Locate the cell with the specified text and output its (x, y) center coordinate. 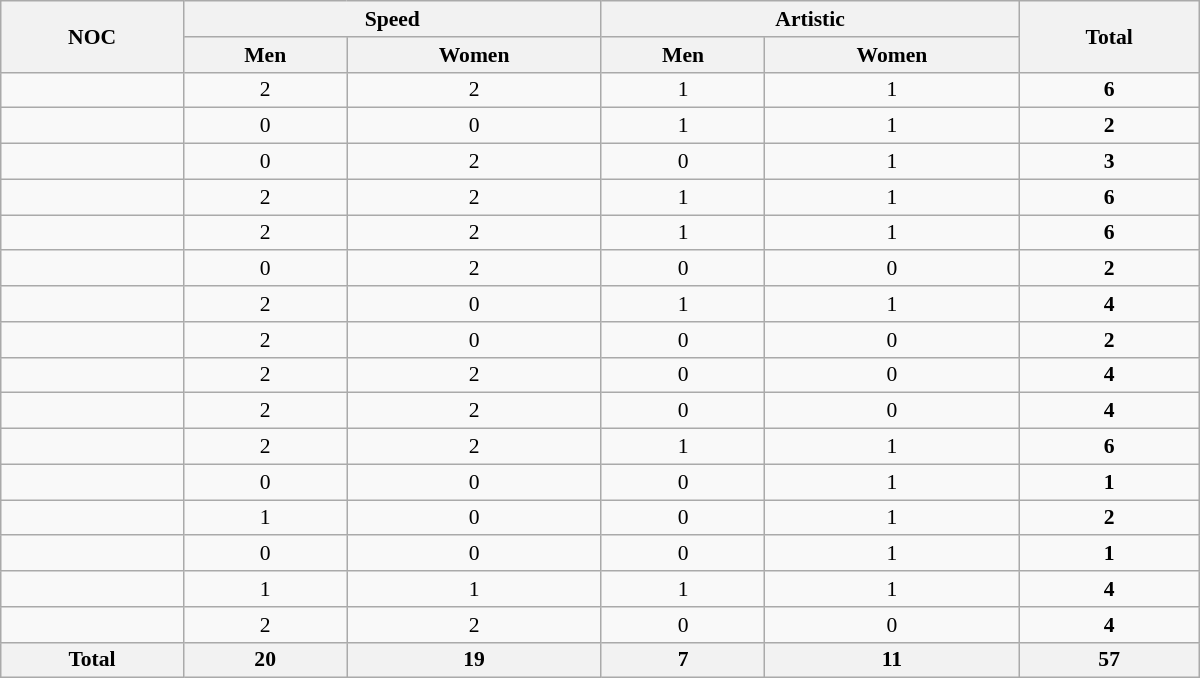
Artistic (810, 19)
11 (892, 660)
Speed (392, 19)
7 (683, 660)
20 (265, 660)
19 (474, 660)
3 (1109, 162)
NOC (92, 36)
57 (1109, 660)
